Determine the (X, Y) coordinate at the center of the cell enclosing the given text.  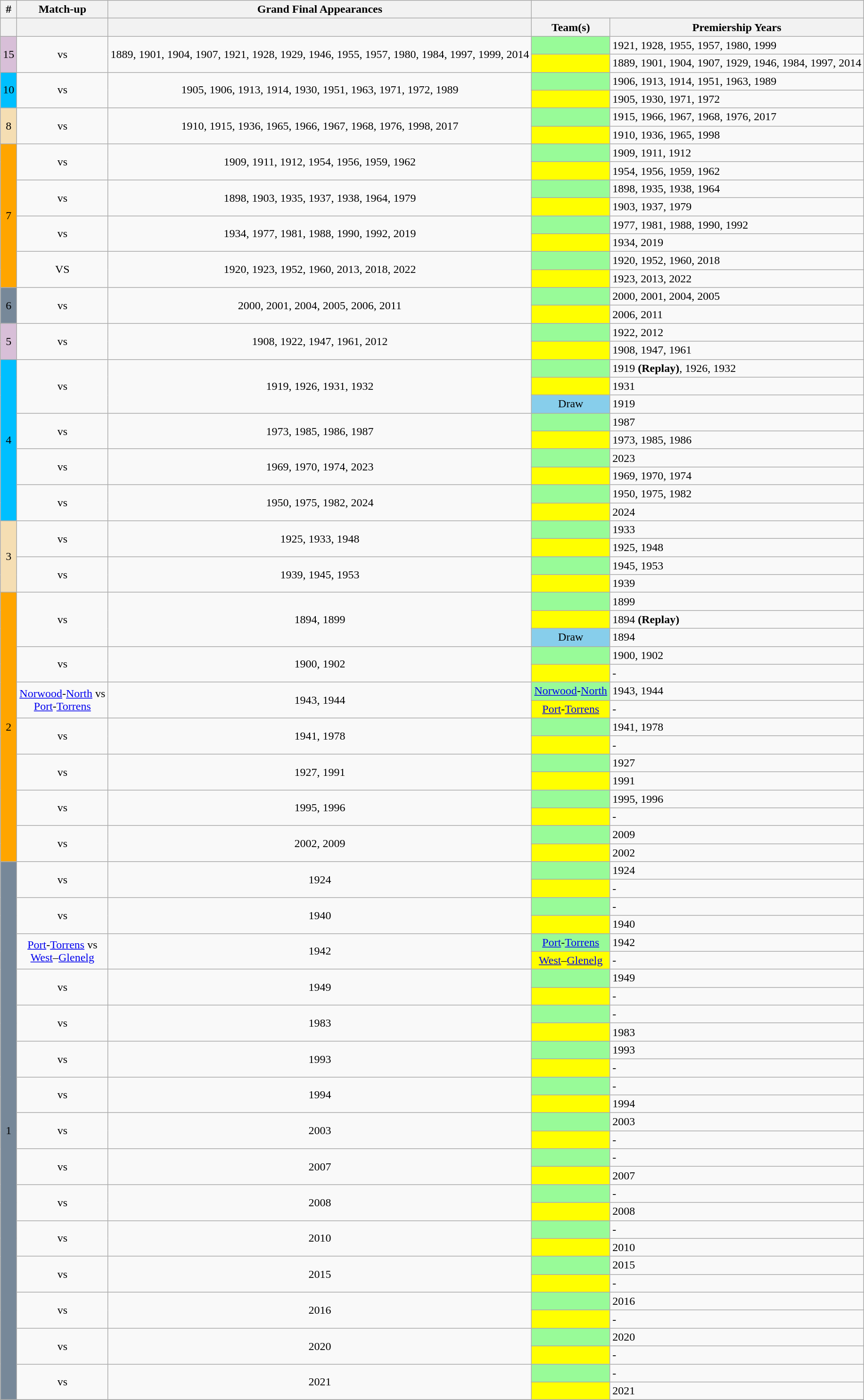
1889, 1901, 1904, 1907, 1929, 1946, 1984, 1997, 2014 (737, 63)
1905, 1906, 1913, 1914, 1930, 1951, 1963, 1971, 1972, 1989 (320, 90)
1933 (737, 530)
2002, 2009 (320, 844)
1922, 2012 (737, 332)
2009 (737, 835)
1969, 1970, 1974 (737, 476)
1 (8, 1131)
3 (8, 557)
1934, 1977, 1981, 1988, 1990, 1992, 2019 (320, 234)
Grand Final Appearances (320, 9)
1991 (737, 781)
1909, 1911, 1912 (737, 153)
1925, 1948 (737, 548)
10 (8, 90)
1987 (737, 422)
1906, 1913, 1914, 1951, 1963, 1989 (737, 81)
8 (8, 126)
1905, 1930, 1971, 1972 (737, 99)
1894 (Replay) (737, 619)
1909, 1911, 1912, 1954, 1956, 1959, 1962 (320, 162)
1939, 1945, 1953 (320, 575)
1894, 1899 (320, 619)
1921, 1928, 1955, 1957, 1980, 1999 (737, 45)
1973, 1985, 1986 (737, 440)
1927 (737, 763)
1894 (737, 637)
1919, 1926, 1931, 1932 (320, 386)
1899 (737, 601)
1910, 1936, 1965, 1998 (737, 135)
5 (8, 341)
1920, 1952, 1960, 2018 (737, 261)
1950, 1975, 1982 (737, 494)
1954, 1956, 1959, 1962 (737, 171)
1919 (737, 404)
Premiership Years (737, 27)
West–Glenelg (571, 960)
6 (8, 305)
2006, 2011 (737, 314)
VS (62, 270)
1903, 1937, 1979 (737, 206)
4 (8, 440)
1910, 1915, 1936, 1965, 1966, 1967, 1968, 1976, 1998, 2017 (320, 126)
2000, 2001, 2004, 2005, 2006, 2011 (320, 305)
1925, 1933, 1948 (320, 539)
2023 (737, 458)
1923, 2013, 2022 (737, 279)
1945, 1953 (737, 566)
15 (8, 54)
Norwood-North (571, 691)
1889, 1901, 1904, 1907, 1921, 1928, 1929, 1946, 1955, 1957, 1980, 1984, 1997, 1999, 2014 (320, 54)
1950, 1975, 1982, 2024 (320, 502)
1927, 1991 (320, 772)
1908, 1922, 1947, 1961, 2012 (320, 341)
1934, 2019 (737, 243)
# (8, 9)
2002 (737, 853)
1908, 1947, 1961 (737, 350)
2 (8, 727)
Norwood-North vs Port-Torrens (62, 700)
Team(s) (571, 27)
1898, 1903, 1935, 1937, 1938, 1964, 1979 (320, 198)
1919 (Replay), 1926, 1932 (737, 368)
1920, 1923, 1952, 1960, 2013, 2018, 2022 (320, 270)
7 (8, 215)
Port-Torrens vs West–Glenelg (62, 951)
1939 (737, 584)
1973, 1985, 1986, 1987 (320, 431)
1931 (737, 386)
1977, 1981, 1988, 1990, 1992 (737, 225)
Match-up (62, 9)
2024 (737, 511)
2000, 2001, 2004, 2005 (737, 296)
1915, 1966, 1967, 1968, 1976, 2017 (737, 117)
1969, 1970, 1974, 2023 (320, 467)
1898, 1935, 1938, 1964 (737, 189)
